Determine the [X, Y] coordinate at the center of the cell enclosing the given text.  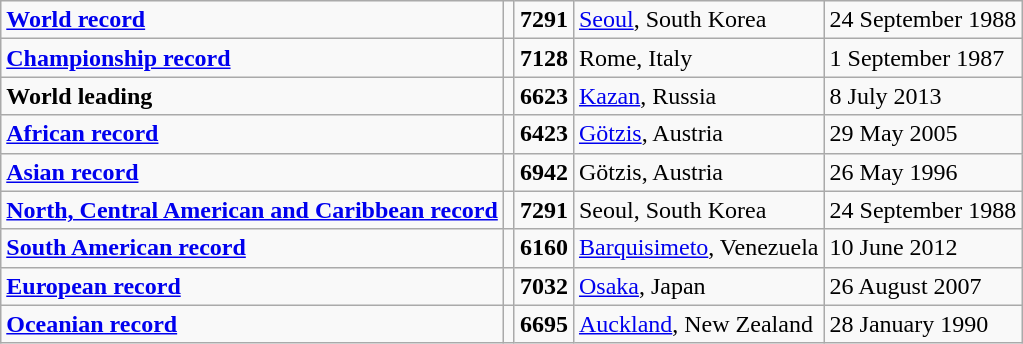
African record [252, 134]
10 June 2012 [923, 248]
7032 [544, 286]
World leading [252, 96]
26 May 1996 [923, 172]
Auckland, New Zealand [698, 324]
Oceanian record [252, 324]
Kazan, Russia [698, 96]
North, Central American and Caribbean record [252, 210]
South American record [252, 248]
6423 [544, 134]
6623 [544, 96]
World record [252, 20]
8 July 2013 [923, 96]
6942 [544, 172]
European record [252, 286]
26 August 2007 [923, 286]
Championship record [252, 58]
Osaka, Japan [698, 286]
Asian record [252, 172]
Rome, Italy [698, 58]
29 May 2005 [923, 134]
Barquisimeto, Venezuela [698, 248]
7128 [544, 58]
28 January 1990 [923, 324]
6695 [544, 324]
1 September 1987 [923, 58]
6160 [544, 248]
